Detect which cell encompasses the target text, then output its (x, y) center coordinate. 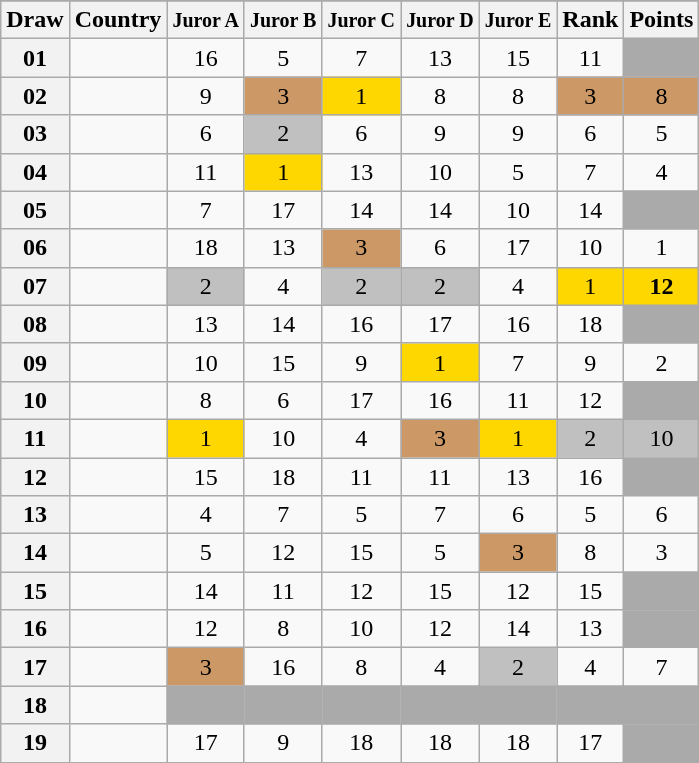
Juror A (206, 20)
19 (35, 743)
01 (35, 58)
07 (35, 286)
Juror D (440, 20)
08 (35, 324)
04 (35, 172)
06 (35, 248)
Juror E (518, 20)
Draw (35, 20)
05 (35, 210)
02 (35, 96)
09 (35, 362)
03 (35, 134)
Points (662, 20)
Juror C (362, 20)
Country (118, 20)
Juror B (283, 20)
Rank (590, 20)
